Capture the cell that displays the provided text and extract its (X, Y) central coordinate. 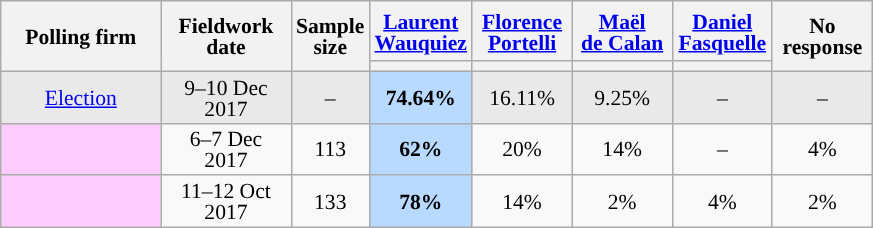
Daniel Fasquelle (722, 31)
No response (822, 36)
Maëlde Calan (622, 31)
133 (330, 202)
Samplesize (330, 36)
6–7 Dec 2017 (226, 149)
9.25% (622, 97)
Florence Portelli (522, 31)
Election (81, 97)
20% (522, 149)
16.11% (522, 97)
113 (330, 149)
Laurent Wauquiez (420, 31)
9–10 Dec 2017 (226, 97)
78% (420, 202)
Fieldwork date (226, 36)
Polling firm (81, 36)
62% (420, 149)
74.64% (420, 97)
11–12 Oct 2017 (226, 202)
